Search for the cell housing the specified text and yield its (x, y) center coordinate. 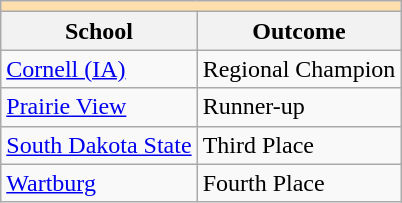
South Dakota State (99, 145)
Outcome (299, 31)
School (99, 31)
Fourth Place (299, 183)
Wartburg (99, 183)
Prairie View (99, 107)
Regional Champion (299, 69)
Cornell (IA) (99, 69)
Runner-up (299, 107)
Third Place (299, 145)
